Output the (X, Y) coordinate of the center of the cell containing the given text.  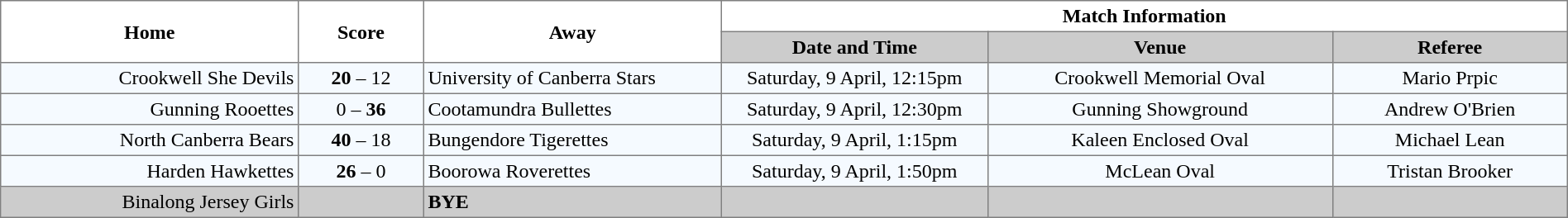
Tristan Brooker (1450, 171)
North Canberra Bears (150, 140)
20 – 12 (361, 78)
Referee (1450, 47)
Harden Hawkettes (150, 171)
Saturday, 9 April, 1:15pm (854, 140)
Michael Lean (1450, 140)
40 – 18 (361, 140)
Kaleen Enclosed Oval (1159, 140)
University of Canberra Stars (572, 78)
Saturday, 9 April, 12:30pm (854, 109)
Gunning Rooettes (150, 109)
Crookwell Memorial Oval (1159, 78)
Andrew O'Brien (1450, 109)
Away (572, 31)
Cootamundra Bullettes (572, 109)
Mario Prpic (1450, 78)
Score (361, 31)
Crookwell She Devils (150, 78)
Venue (1159, 47)
26 – 0 (361, 171)
BYE (572, 202)
Boorowa Roverettes (572, 171)
Binalong Jersey Girls (150, 202)
Match Information (1145, 17)
Bungendore Tigerettes (572, 140)
Saturday, 9 April, 12:15pm (854, 78)
0 – 36 (361, 109)
Home (150, 31)
Gunning Showground (1159, 109)
Date and Time (854, 47)
McLean Oval (1159, 171)
Saturday, 9 April, 1:50pm (854, 171)
